Output the [x, y] coordinate of the center of the cell containing the given text.  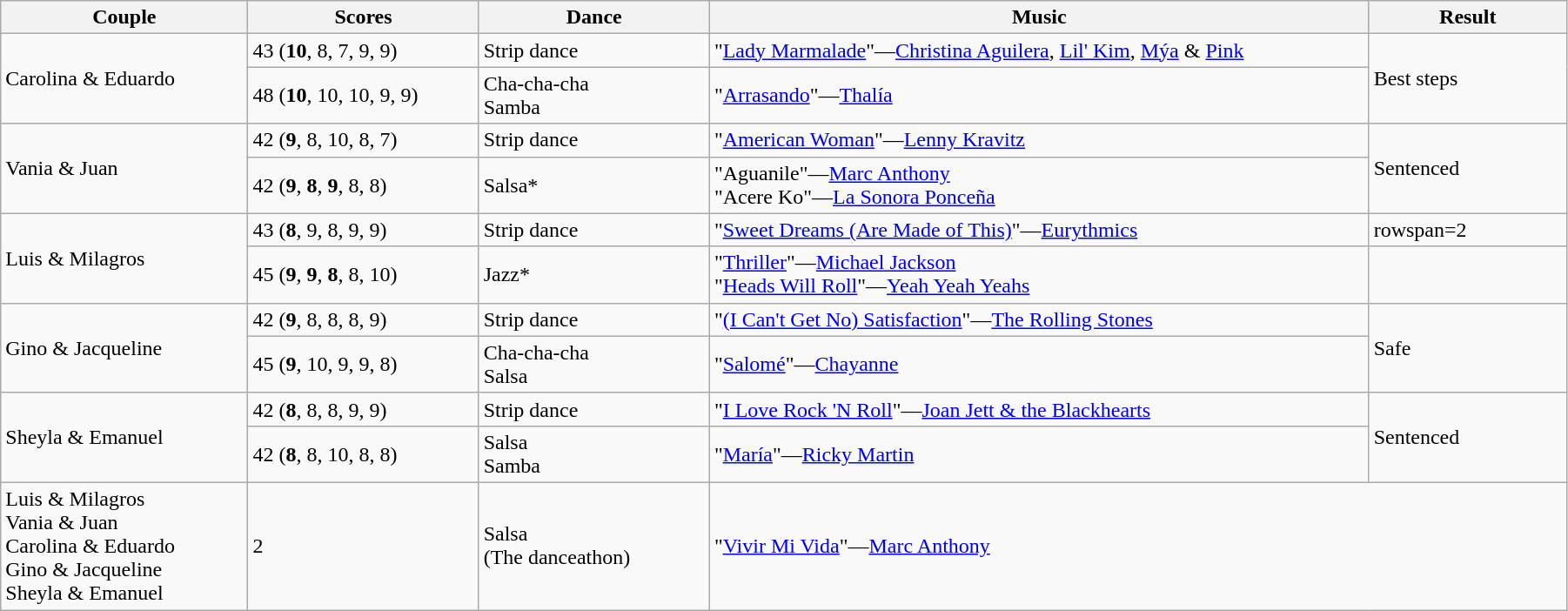
Dance [593, 17]
43 (10, 8, 7, 9, 9) [364, 50]
45 (9, 9, 8, 8, 10) [364, 275]
Result [1467, 17]
42 (9, 8, 9, 8, 8) [364, 185]
"María"—Ricky Martin [1039, 454]
Cha-cha-chaSalsa [593, 364]
42 (9, 8, 10, 8, 7) [364, 140]
"Aguanile"—Marc Anthony"Acere Ko"—La Sonora Ponceña [1039, 185]
Salsa(The danceathon) [593, 546]
"Salomé"—Chayanne [1039, 364]
Scores [364, 17]
SalsaSamba [593, 454]
48 (10, 10, 10, 9, 9) [364, 96]
"I Love Rock 'N Roll"—Joan Jett & the Blackhearts [1039, 409]
Carolina & Eduardo [124, 78]
"Arrasando"—Thalía [1039, 96]
"Sweet Dreams (Are Made of This)"—Eurythmics [1039, 230]
"American Woman"—Lenny Kravitz [1039, 140]
Best steps [1467, 78]
2 [364, 546]
Music [1039, 17]
Sheyla & Emanuel [124, 437]
42 (8, 8, 8, 9, 9) [364, 409]
45 (9, 10, 9, 9, 8) [364, 364]
43 (8, 9, 8, 9, 9) [364, 230]
"Lady Marmalade"—Christina Aguilera, Lil' Kim, Mýa & Pink [1039, 50]
Salsa* [593, 185]
Gino & Jacqueline [124, 348]
Luis & Milagros [124, 258]
"Thriller"—Michael Jackson"Heads Will Roll"—Yeah Yeah Yeahs [1039, 275]
42 (8, 8, 10, 8, 8) [364, 454]
Luis & MilagrosVania & JuanCarolina & EduardoGino & JacquelineSheyla & Emanuel [124, 546]
rowspan=2 [1467, 230]
Cha-cha-chaSamba [593, 96]
42 (9, 8, 8, 8, 9) [364, 319]
Jazz* [593, 275]
"Vivir Mi Vida"—Marc Anthony [1138, 546]
Couple [124, 17]
Safe [1467, 348]
"(I Can't Get No) Satisfaction"—The Rolling Stones [1039, 319]
Vania & Juan [124, 169]
